Detect which cell encompasses the target text, then output its [x, y] center coordinate. 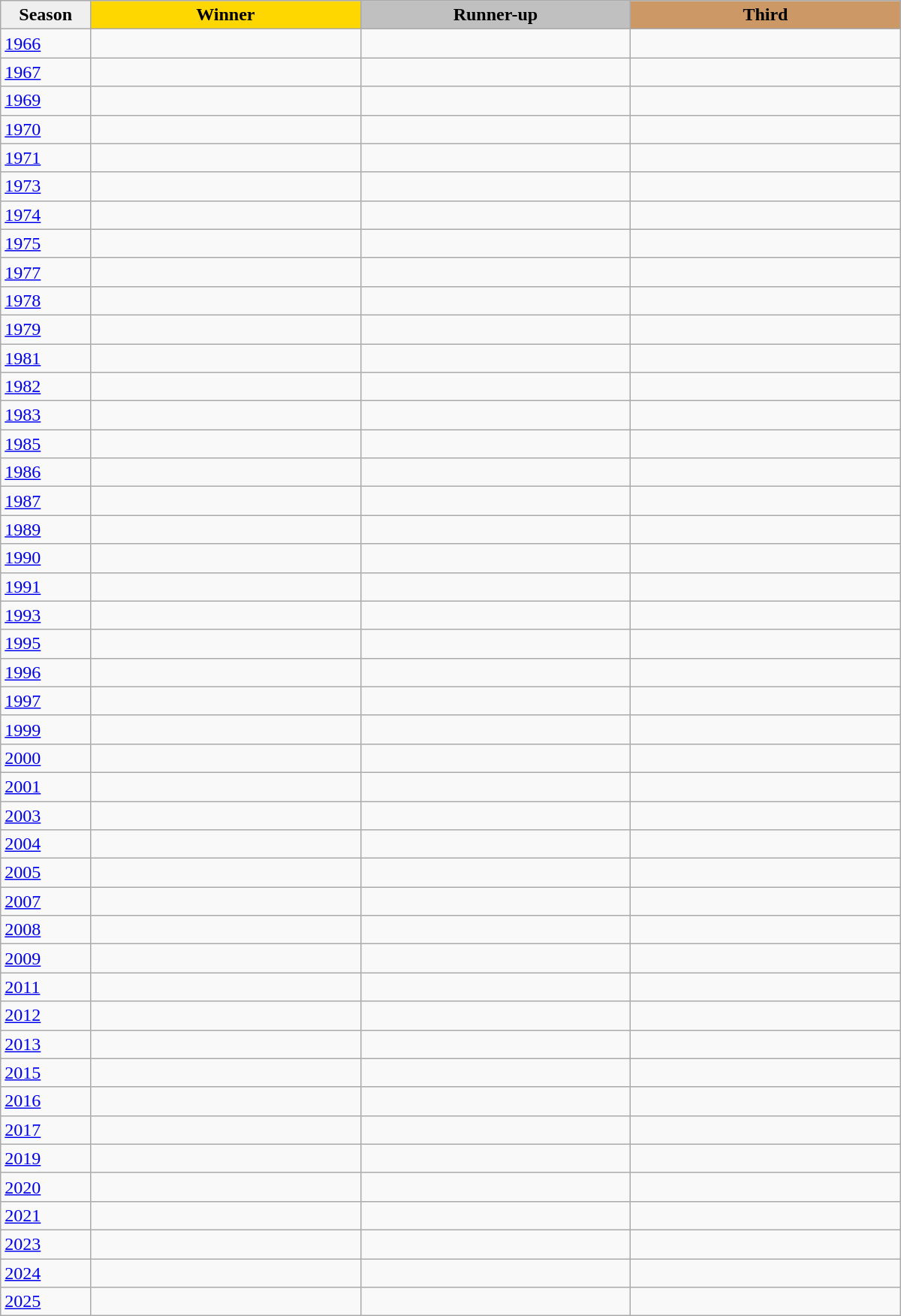
1997 [46, 701]
2019 [46, 1158]
1970 [46, 129]
2004 [46, 844]
2003 [46, 815]
1987 [46, 501]
2021 [46, 1215]
2024 [46, 1273]
2005 [46, 873]
2015 [46, 1073]
1991 [46, 587]
1996 [46, 672]
1989 [46, 530]
1993 [46, 615]
Winner [226, 15]
2023 [46, 1244]
2001 [46, 786]
1975 [46, 243]
1981 [46, 358]
1978 [46, 300]
1986 [46, 472]
1974 [46, 215]
2000 [46, 758]
1999 [46, 729]
1995 [46, 644]
2009 [46, 958]
1982 [46, 387]
1973 [46, 186]
2025 [46, 1302]
1966 [46, 44]
1979 [46, 329]
2016 [46, 1101]
1969 [46, 101]
2013 [46, 1044]
1977 [46, 272]
2012 [46, 1016]
1990 [46, 558]
Runner-up [496, 15]
1967 [46, 72]
2008 [46, 930]
1983 [46, 415]
2011 [46, 987]
2020 [46, 1187]
1985 [46, 444]
2017 [46, 1130]
2007 [46, 901]
1971 [46, 158]
Season [46, 15]
Third [766, 15]
